Return (x, y) of the center of cell containing provided text 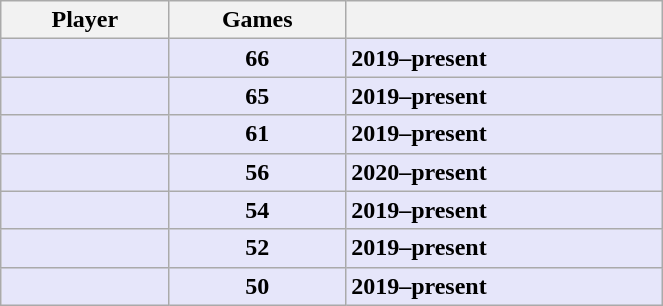
52 (258, 248)
50 (258, 286)
56 (258, 172)
Games (258, 20)
54 (258, 210)
61 (258, 134)
66 (258, 58)
2020–present (504, 172)
Player (85, 20)
65 (258, 96)
